Output the (x, y) coordinate of the center of the cell containing the given text.  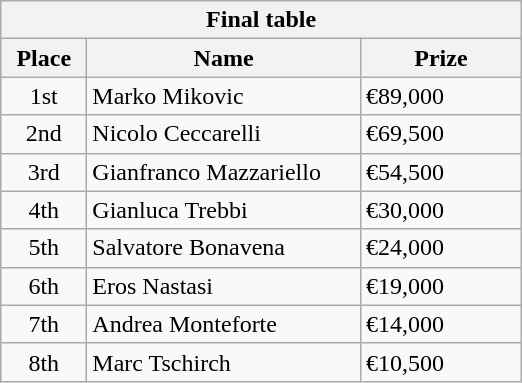
Eros Nastasi (224, 286)
Prize (440, 58)
Gianluca Trebbi (224, 210)
Nicolo Ceccarelli (224, 134)
€89,000 (440, 96)
€19,000 (440, 286)
Salvatore Bonavena (224, 248)
4th (44, 210)
€10,500 (440, 362)
Place (44, 58)
€54,500 (440, 172)
€69,500 (440, 134)
2nd (44, 134)
8th (44, 362)
€14,000 (440, 324)
Name (224, 58)
6th (44, 286)
5th (44, 248)
Marc Tschirch (224, 362)
€30,000 (440, 210)
Final table (262, 20)
3rd (44, 172)
Gianfranco Mazzariello (224, 172)
Andrea Monteforte (224, 324)
€24,000 (440, 248)
7th (44, 324)
1st (44, 96)
Marko Mikovic (224, 96)
